Capture the cell that displays the provided text and extract its [x, y] central coordinate. 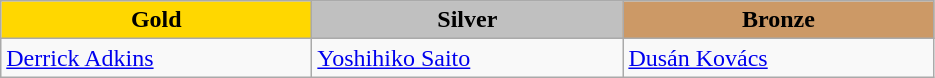
Dusán Kovács [778, 58]
Bronze [778, 20]
Derrick Adkins [156, 58]
Gold [156, 20]
Silver [468, 20]
Yoshihiko Saito [468, 58]
